Provide the (x, y) coordinate of the cell's center where the given text is located.  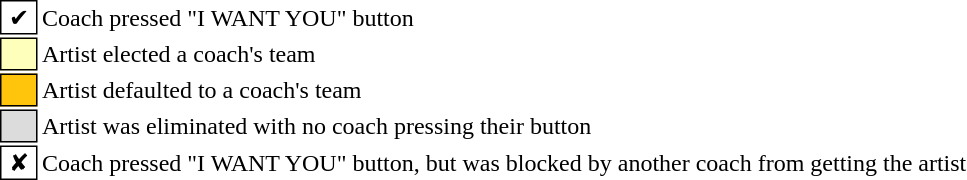
Coach pressed "I WANT YOU" button (504, 17)
✔ (19, 17)
✘ (19, 163)
Artist defaulted to a coach's team (504, 90)
Artist elected a coach's team (504, 54)
Artist was eliminated with no coach pressing their button (504, 126)
Coach pressed "I WANT YOU" button, but was blocked by another coach from getting the artist (504, 163)
